Locate the cell with the specified text and output its (X, Y) center coordinate. 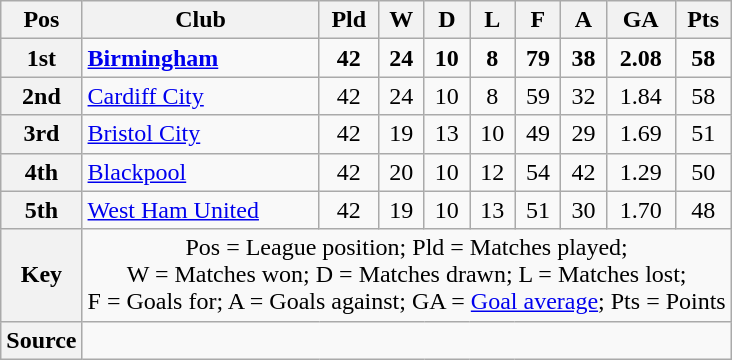
Blackpool (200, 172)
2.08 (640, 58)
West Ham United (200, 210)
30 (584, 210)
1.69 (640, 134)
2nd (42, 96)
F (538, 20)
79 (538, 58)
1.70 (640, 210)
1st (42, 58)
Pos (42, 20)
Bristol City (200, 134)
Birmingham (200, 58)
L (493, 20)
48 (703, 210)
54 (538, 172)
5th (42, 210)
Pld (348, 20)
Key (42, 275)
12 (493, 172)
29 (584, 134)
1.84 (640, 96)
Cardiff City (200, 96)
49 (538, 134)
20 (402, 172)
32 (584, 96)
Club (200, 20)
D (447, 20)
38 (584, 58)
4th (42, 172)
59 (538, 96)
Source (42, 340)
W (402, 20)
3rd (42, 134)
GA (640, 20)
A (584, 20)
Pts (703, 20)
1.29 (640, 172)
50 (703, 172)
